Locate the cell with the specified text and output its (x, y) center coordinate. 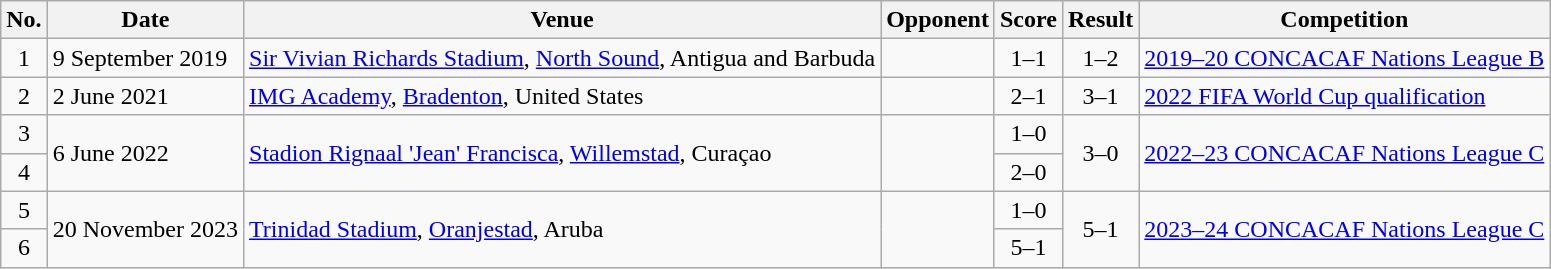
2 June 2021 (145, 96)
4 (24, 172)
Stadion Rignaal 'Jean' Francisca, Willemstad, Curaçao (562, 153)
2022 FIFA World Cup qualification (1344, 96)
2022–23 CONCACAF Nations League C (1344, 153)
3 (24, 134)
20 November 2023 (145, 229)
1 (24, 58)
Sir Vivian Richards Stadium, North Sound, Antigua and Barbuda (562, 58)
No. (24, 20)
Result (1100, 20)
6 (24, 248)
2–1 (1028, 96)
Opponent (938, 20)
1–2 (1100, 58)
5 (24, 210)
IMG Academy, Bradenton, United States (562, 96)
2–0 (1028, 172)
2023–24 CONCACAF Nations League C (1344, 229)
2019–20 CONCACAF Nations League B (1344, 58)
2 (24, 96)
3–1 (1100, 96)
Date (145, 20)
Venue (562, 20)
9 September 2019 (145, 58)
Trinidad Stadium, Oranjestad, Aruba (562, 229)
1–1 (1028, 58)
3–0 (1100, 153)
6 June 2022 (145, 153)
Score (1028, 20)
Competition (1344, 20)
